Detect which cell encompasses the target text, then output its (x, y) center coordinate. 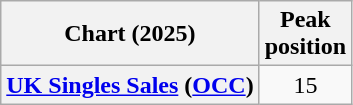
UK Singles Sales (OCC) (130, 85)
Chart (2025) (130, 34)
15 (305, 85)
Peakposition (305, 34)
